Find where the given text appears and provide that cell's center as (x, y) coordinate. 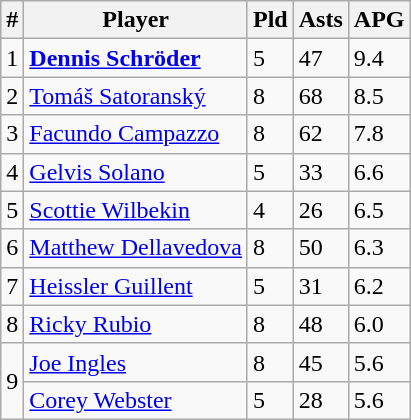
8.5 (379, 96)
6.6 (379, 172)
48 (320, 324)
Gelvis Solano (136, 172)
Ricky Rubio (136, 324)
6 (12, 248)
33 (320, 172)
Dennis Schröder (136, 58)
Heissler Guillent (136, 286)
7.8 (379, 134)
6.2 (379, 286)
68 (320, 96)
1 (12, 58)
6.3 (379, 248)
50 (320, 248)
2 (12, 96)
3 (12, 134)
62 (320, 134)
Asts (320, 20)
7 (12, 286)
Corey Webster (136, 400)
9.4 (379, 58)
45 (320, 362)
Pld (270, 20)
Player (136, 20)
6.5 (379, 210)
26 (320, 210)
31 (320, 286)
Tomáš Satoranský (136, 96)
47 (320, 58)
Joe Ingles (136, 362)
Matthew Dellavedova (136, 248)
# (12, 20)
APG (379, 20)
Scottie Wilbekin (136, 210)
6.0 (379, 324)
9 (12, 381)
Facundo Campazzo (136, 134)
28 (320, 400)
